Return the (x, y) coordinate for the center point of the cell that contains the specified text.  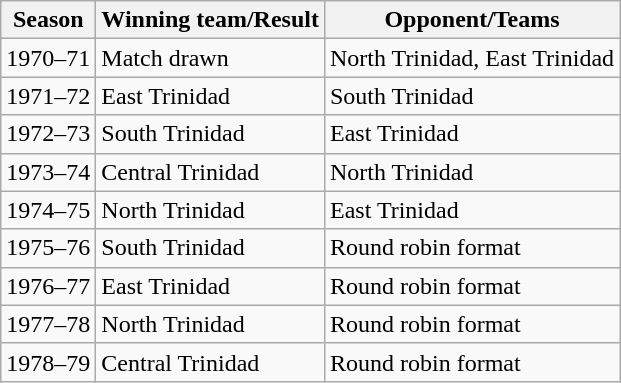
1977–78 (48, 324)
1970–71 (48, 58)
1978–79 (48, 362)
North Trinidad, East Trinidad (472, 58)
1971–72 (48, 96)
1972–73 (48, 134)
1975–76 (48, 248)
Opponent/Teams (472, 20)
Winning team/Result (210, 20)
1973–74 (48, 172)
1974–75 (48, 210)
Season (48, 20)
Match drawn (210, 58)
1976–77 (48, 286)
